Return the [X, Y] coordinate for the center point of the cell that contains the specified text.  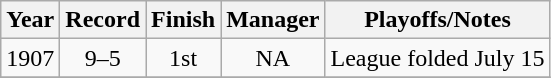
1907 [30, 58]
Finish [184, 20]
Year [30, 20]
League folded July 15 [438, 58]
NA [273, 58]
Record [103, 20]
1st [184, 58]
Playoffs/Notes [438, 20]
Manager [273, 20]
9–5 [103, 58]
